For the text-containing cell, return its midpoint in (X, Y) coordinate format. 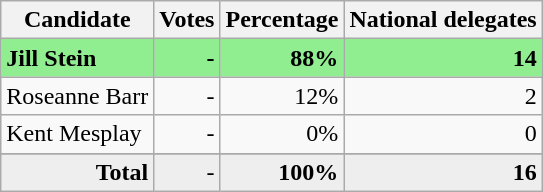
Total (78, 172)
Roseanne Barr (78, 96)
0% (282, 134)
Candidate (78, 20)
Jill Stein (78, 58)
Kent Mesplay (78, 134)
16 (443, 172)
14 (443, 58)
100% (282, 172)
12% (282, 96)
Votes (187, 20)
Percentage (282, 20)
0 (443, 134)
88% (282, 58)
2 (443, 96)
National delegates (443, 20)
